Search for the cell housing the specified text and yield its (X, Y) center coordinate. 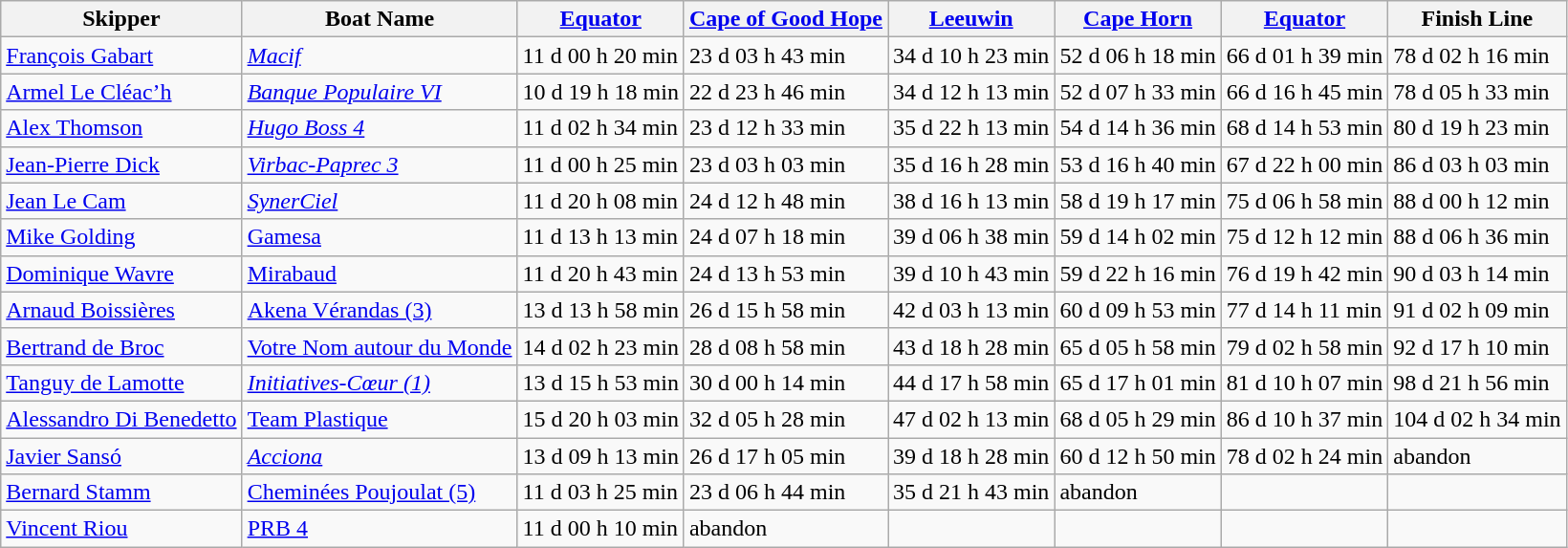
11 d 00 h 20 min (600, 55)
Gamesa (380, 237)
30 d 00 h 14 min (786, 383)
Team Plastique (380, 419)
Vincent Riou (121, 529)
58 d 19 h 17 min (1138, 201)
60 d 12 h 50 min (1138, 456)
Jean-Pierre Dick (121, 164)
88 d 00 h 12 min (1477, 201)
13 d 15 h 53 min (600, 383)
78 d 02 h 24 min (1304, 456)
53 d 16 h 40 min (1138, 164)
Armel Le Cléac’h (121, 92)
75 d 06 h 58 min (1304, 201)
Mirabaud (380, 274)
86 d 03 h 03 min (1477, 164)
13 d 09 h 13 min (600, 456)
Akena Vérandas (3) (380, 310)
66 d 16 h 45 min (1304, 92)
Finish Line (1477, 19)
11 d 13 h 13 min (600, 237)
26 d 15 h 58 min (786, 310)
Jean Le Cam (121, 201)
Hugo Boss 4 (380, 128)
22 d 23 h 46 min (786, 92)
39 d 06 h 38 min (970, 237)
65 d 05 h 58 min (1138, 346)
52 d 07 h 33 min (1138, 92)
47 d 02 h 13 min (970, 419)
11 d 00 h 25 min (600, 164)
81 d 10 h 07 min (1304, 383)
Bertrand de Broc (121, 346)
Javier Sansó (121, 456)
Mike Golding (121, 237)
23 d 03 h 03 min (786, 164)
10 d 19 h 18 min (600, 92)
78 d 02 h 16 min (1477, 55)
86 d 10 h 37 min (1304, 419)
11 d 00 h 10 min (600, 529)
23 d 03 h 43 min (786, 55)
Cape of Good Hope (786, 19)
Arnaud Boissières (121, 310)
59 d 22 h 16 min (1138, 274)
42 d 03 h 13 min (970, 310)
14 d 02 h 23 min (600, 346)
35 d 16 h 28 min (970, 164)
35 d 22 h 13 min (970, 128)
44 d 17 h 58 min (970, 383)
80 d 19 h 23 min (1477, 128)
Cheminées Poujoulat (5) (380, 493)
59 d 14 h 02 min (1138, 237)
Alessandro Di Benedetto (121, 419)
Alex Thomson (121, 128)
28 d 08 h 58 min (786, 346)
26 d 17 h 05 min (786, 456)
23 d 06 h 44 min (786, 493)
104 d 02 h 34 min (1477, 419)
11 d 20 h 43 min (600, 274)
34 d 10 h 23 min (970, 55)
38 d 16 h 13 min (970, 201)
91 d 02 h 09 min (1477, 310)
67 d 22 h 00 min (1304, 164)
77 d 14 h 11 min (1304, 310)
60 d 09 h 53 min (1138, 310)
39 d 10 h 43 min (970, 274)
79 d 02 h 58 min (1304, 346)
76 d 19 h 42 min (1304, 274)
68 d 05 h 29 min (1138, 419)
66 d 01 h 39 min (1304, 55)
Acciona (380, 456)
11 d 03 h 25 min (600, 493)
98 d 21 h 56 min (1477, 383)
Skipper (121, 19)
Virbac-Paprec 3 (380, 164)
11 d 02 h 34 min (600, 128)
Dominique Wavre (121, 274)
32 d 05 h 28 min (786, 419)
Tanguy de Lamotte (121, 383)
Leeuwin (970, 19)
39 d 18 h 28 min (970, 456)
68 d 14 h 53 min (1304, 128)
23 d 12 h 33 min (786, 128)
75 d 12 h 12 min (1304, 237)
Boat Name (380, 19)
35 d 21 h 43 min (970, 493)
24 d 13 h 53 min (786, 274)
SynerCiel (380, 201)
43 d 18 h 28 min (970, 346)
65 d 17 h 01 min (1138, 383)
13 d 13 h 58 min (600, 310)
24 d 07 h 18 min (786, 237)
24 d 12 h 48 min (786, 201)
François Gabart (121, 55)
PRB 4 (380, 529)
78 d 05 h 33 min (1477, 92)
Bernard Stamm (121, 493)
88 d 06 h 36 min (1477, 237)
15 d 20 h 03 min (600, 419)
90 d 03 h 14 min (1477, 274)
34 d 12 h 13 min (970, 92)
Banque Populaire VI (380, 92)
Macif (380, 55)
Initiatives-Cœur (1) (380, 383)
52 d 06 h 18 min (1138, 55)
Cape Horn (1138, 19)
Votre Nom autour du Monde (380, 346)
54 d 14 h 36 min (1138, 128)
92 d 17 h 10 min (1477, 346)
11 d 20 h 08 min (600, 201)
